Locate the cell with the specified text and output its (X, Y) center coordinate. 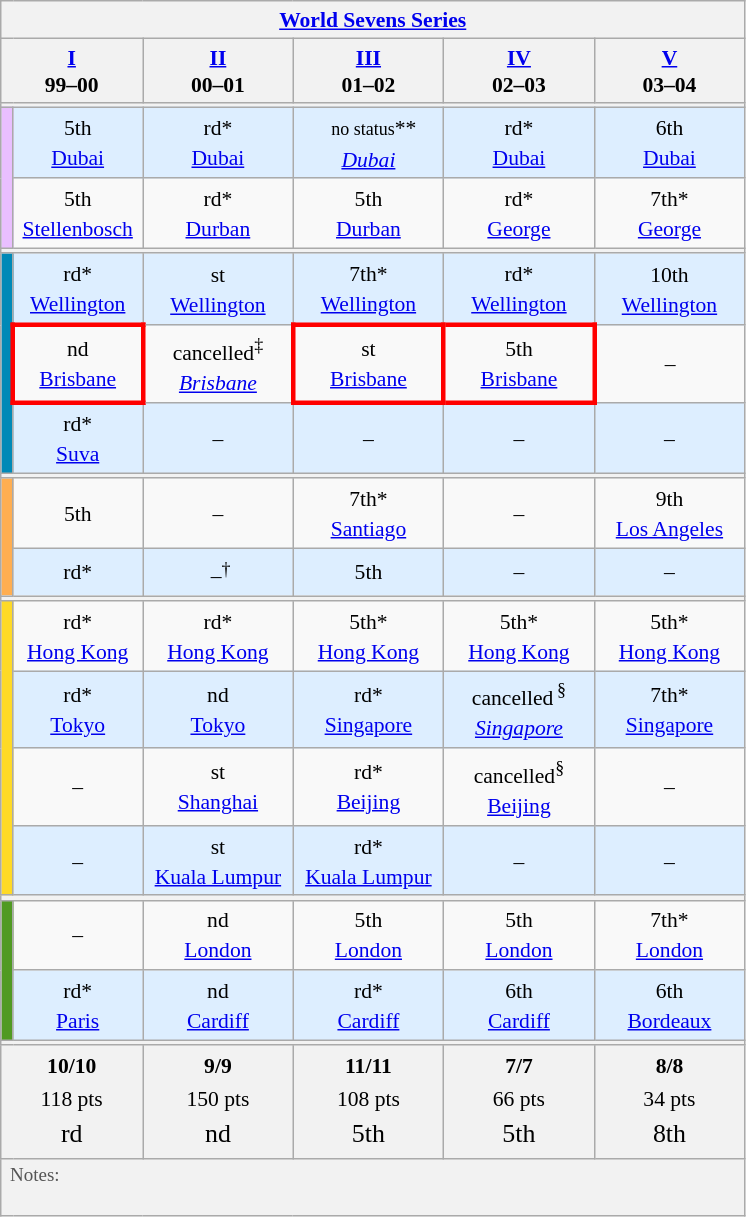
II00–01 (218, 70)
rd* Paris (78, 1006)
rd* Suva (78, 438)
10th Wellington (670, 290)
–† (218, 572)
9/9150 ptsnd (218, 1102)
st Kuala Lumpur (218, 861)
7th* George (670, 214)
rd* George (520, 214)
cancelled§Beijing (520, 786)
11/11108 pts 5th (368, 1102)
no status** Dubai (368, 143)
10/10118 ptsrd (72, 1102)
8/8 34 pts 8th (670, 1102)
Notes: (373, 1188)
nd Brisbane (78, 364)
rd* (78, 572)
6th Dubai (670, 143)
nd Tokyo (218, 710)
5th Dubai (78, 143)
rd* Beijing (368, 786)
7th* Wellington (368, 290)
rd* Singapore (368, 710)
rd* Tokyo (78, 710)
V03–04 (670, 70)
cancelled‡ Brisbane (218, 364)
st Wellington (218, 290)
7th* Singapore (670, 710)
5th Brisbane (520, 364)
7/7 66 pts 5th (520, 1102)
rd* Durban (218, 214)
I99–00 (72, 70)
IV02–03 (520, 70)
st Brisbane (368, 364)
st Shanghai (218, 786)
7th* London (670, 935)
9th Los Angeles (670, 514)
III01–02 (368, 70)
5th Durban (368, 214)
nd London (218, 935)
6th Bordeaux (670, 1006)
World Sevens Series (373, 20)
7th* Santiago (368, 514)
nd Cardiff (218, 1006)
5th Stellenbosch (78, 214)
rd* Cardiff (368, 1006)
rd* Kuala Lumpur (368, 861)
cancelled §Singapore (520, 710)
6th Cardiff (520, 1006)
